Return (X, Y) of the center of cell containing provided text 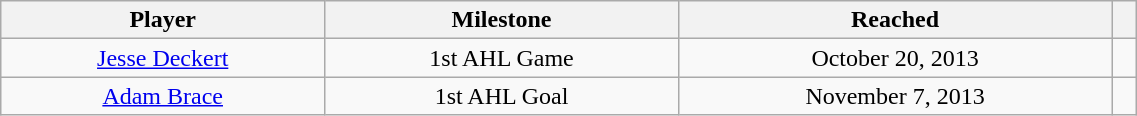
1st AHL Game (502, 58)
Adam Brace (163, 96)
Reached (894, 20)
October 20, 2013 (894, 58)
1st AHL Goal (502, 96)
Player (163, 20)
November 7, 2013 (894, 96)
Jesse Deckert (163, 58)
Milestone (502, 20)
